Search for the cell housing the specified text and yield its (x, y) center coordinate. 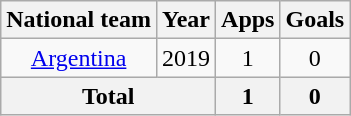
Apps (248, 20)
Total (108, 96)
Goals (315, 20)
2019 (186, 58)
National team (79, 20)
Argentina (79, 58)
Year (186, 20)
